Identify which cell holds the provided text, then report its [X, Y] central coordinate. 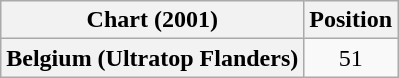
Position [351, 20]
51 [351, 58]
Belgium (Ultratop Flanders) [152, 58]
Chart (2001) [152, 20]
